Detect which cell encompasses the target text, then output its (x, y) center coordinate. 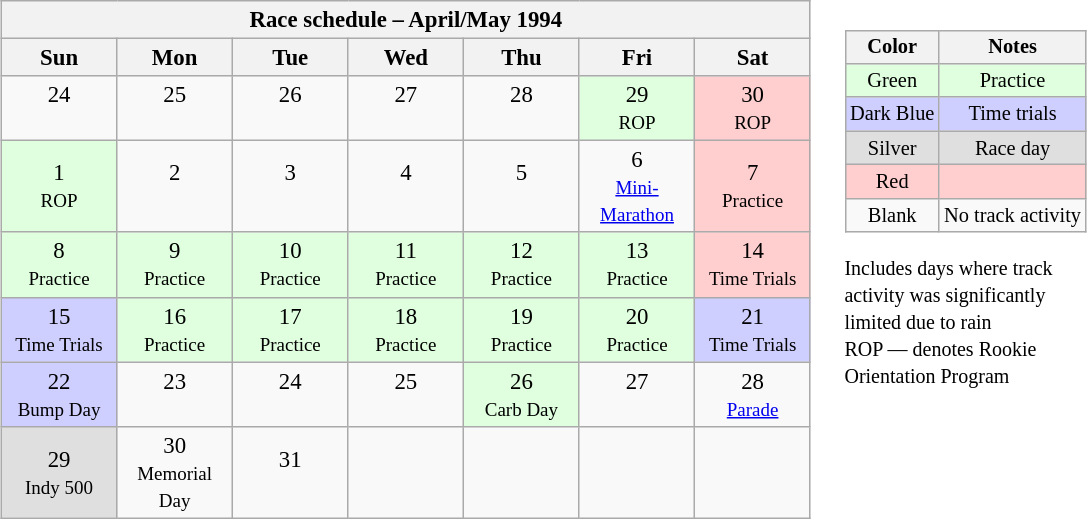
Dark Blue (892, 114)
18Practice (406, 330)
22Bump Day (59, 394)
13Practice (637, 264)
9Practice (175, 264)
4 (406, 187)
7Practice (753, 187)
21Time Trials (753, 330)
Race day (1012, 148)
8Practice (59, 264)
Notes (1012, 47)
15Time Trials (59, 330)
3 (290, 187)
26Carb Day (522, 394)
17Practice (290, 330)
Practice (1012, 81)
Wed (406, 58)
30Memorial Day (175, 472)
Color (892, 47)
11Practice (406, 264)
Race schedule – April/May 1994 (406, 20)
Green (892, 81)
Fri (637, 58)
26 (290, 108)
19Practice (522, 330)
Thu (522, 58)
Sat (753, 58)
Time trials (1012, 114)
30ROP (753, 108)
Sun (59, 58)
23 (175, 394)
10Practice (290, 264)
6Mini-Marathon (637, 187)
No track activity (1012, 215)
12Practice (522, 264)
5 (522, 187)
29ROP (637, 108)
16Practice (175, 330)
31 (290, 472)
Silver (892, 148)
29Indy 500 (59, 472)
Mon (175, 58)
1ROP (59, 187)
Red (892, 182)
28Parade (753, 394)
20Practice (637, 330)
Tue (290, 58)
Blank (892, 215)
28 (522, 108)
14Time Trials (753, 264)
2 (175, 187)
